Find where the given text appears and provide that cell's center as (x, y) coordinate. 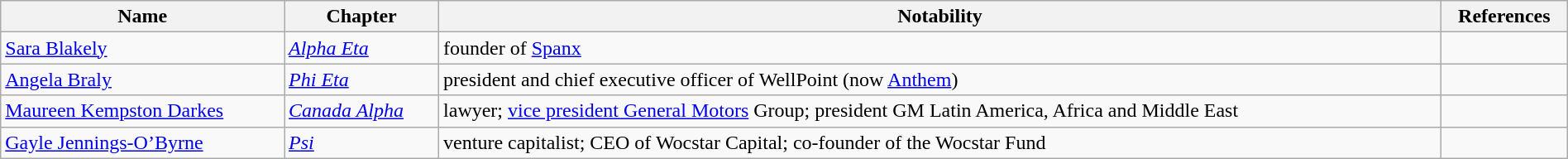
president and chief executive officer of WellPoint (now Anthem) (940, 79)
Maureen Kempston Darkes (142, 111)
References (1503, 17)
Phi Eta (362, 79)
Notability (940, 17)
lawyer; vice president General Motors Group; president GM Latin America, Africa and Middle East (940, 111)
Canada Alpha (362, 111)
Sara Blakely (142, 48)
Alpha Eta (362, 48)
Angela Braly (142, 79)
venture capitalist; CEO of Wocstar Capital; co-founder of the Wocstar Fund (940, 142)
Psi (362, 142)
founder of Spanx (940, 48)
Name (142, 17)
Chapter (362, 17)
Gayle Jennings-O’Byrne (142, 142)
